Output the (X, Y) coordinate of the center of the cell containing the given text.  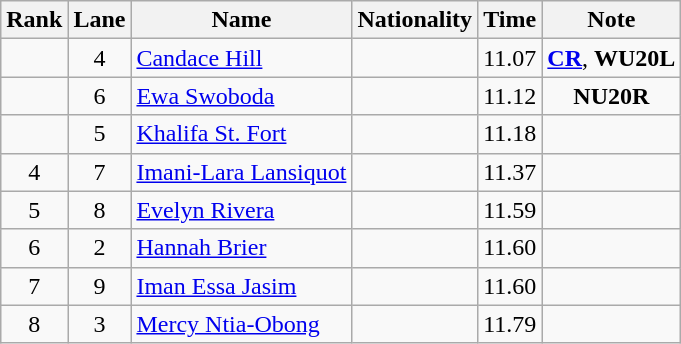
11.79 (510, 324)
Time (510, 20)
2 (100, 248)
Name (242, 20)
11.59 (510, 210)
Note (612, 20)
Khalifa St. Fort (242, 134)
Iman Essa Jasim (242, 286)
CR, WU20L (612, 58)
Candace Hill (242, 58)
11.12 (510, 96)
9 (100, 286)
Mercy Ntia-Obong (242, 324)
Hannah Brier (242, 248)
Lane (100, 20)
11.18 (510, 134)
NU20R (612, 96)
Rank (34, 20)
Imani-Lara Lansiquot (242, 172)
Nationality (415, 20)
Ewa Swoboda (242, 96)
3 (100, 324)
11.07 (510, 58)
11.37 (510, 172)
Evelyn Rivera (242, 210)
